Return [X, Y] of the center of cell containing provided text 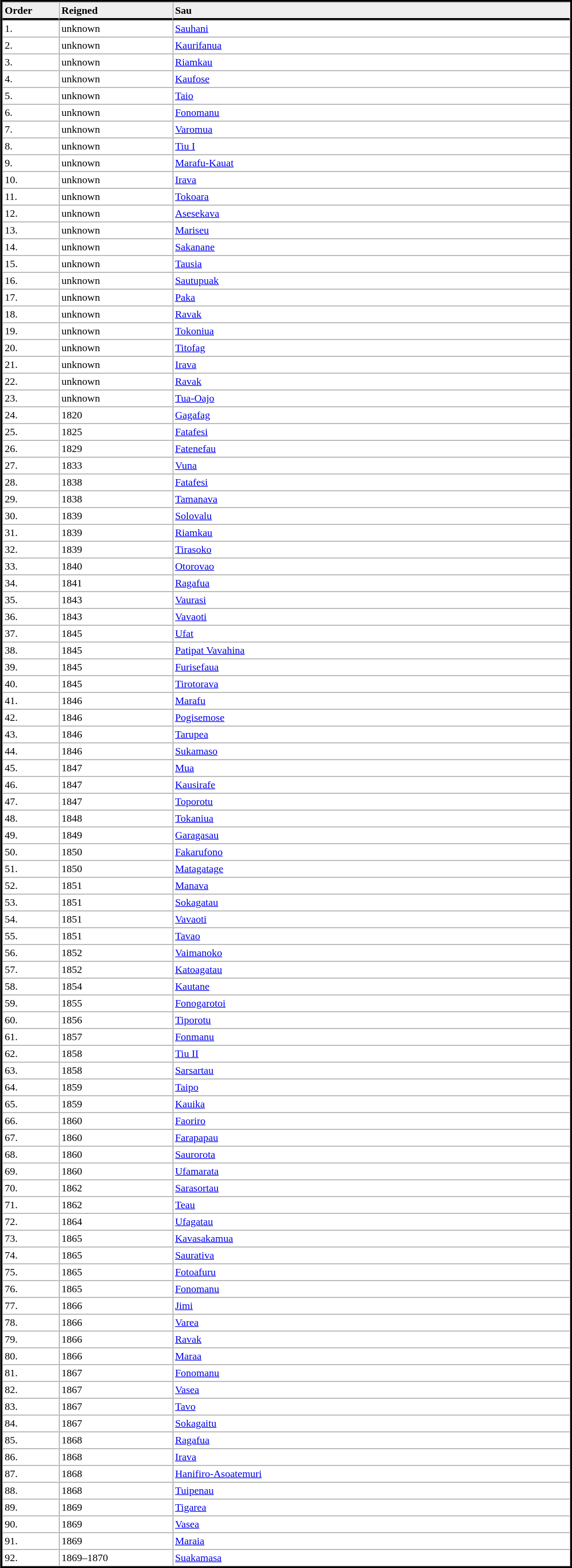
Taio [371, 96]
3. [31, 62]
1855 [116, 1003]
30. [31, 516]
Sauhani [371, 28]
21. [31, 365]
Saurativa [371, 1256]
Sokagatau [371, 902]
Hanifiro-Asoatemuri [371, 1474]
17. [31, 297]
Sukamaso [371, 751]
Tamanava [371, 499]
Fatenefau [371, 449]
5. [31, 96]
Matagatage [371, 869]
Varea [371, 1323]
Mua [371, 768]
57. [31, 969]
1833 [116, 465]
31. [31, 533]
Manava [371, 886]
18. [31, 315]
55. [31, 936]
Otorovao [371, 566]
Reigned [116, 11]
Maraa [371, 1356]
Tiu I [371, 147]
59. [31, 1003]
46. [31, 785]
Kauika [371, 1104]
87. [31, 1474]
Solovalu [371, 516]
Ufamarata [371, 1171]
Marafu-Kauat [371, 163]
Titofag [371, 348]
35. [31, 600]
13. [31, 230]
19. [31, 331]
Kautane [371, 987]
1848 [116, 819]
Kaufose [371, 79]
1864 [116, 1222]
1869–1870 [116, 1558]
Tiu II [371, 1054]
79. [31, 1339]
8. [31, 147]
Tigarea [371, 1507]
26. [31, 449]
34. [31, 583]
53. [31, 902]
44. [31, 751]
66. [31, 1121]
73. [31, 1238]
47. [31, 801]
90. [31, 1524]
60. [31, 1020]
Tirotorava [371, 684]
80. [31, 1356]
Furisefaua [371, 667]
63. [31, 1070]
Mariseu [371, 230]
91. [31, 1541]
Sarasortau [371, 1188]
27. [31, 465]
1825 [116, 432]
1857 [116, 1037]
Kausirafe [371, 785]
Toporotu [371, 801]
Tirasoko [371, 550]
Tokoara [371, 196]
7. [31, 129]
11. [31, 196]
1856 [116, 1020]
Teau [371, 1205]
54. [31, 920]
32. [31, 550]
Vaimanoko [371, 953]
Saurorota [371, 1155]
Sokagaitu [371, 1424]
Sakanane [371, 247]
50. [31, 852]
72. [31, 1222]
64. [31, 1088]
Tuipenau [371, 1491]
52. [31, 886]
Tua-Oajo [371, 398]
56. [31, 953]
42. [31, 718]
Suakamasa [371, 1558]
89. [31, 1507]
51. [31, 869]
24. [31, 415]
82. [31, 1390]
69. [31, 1171]
Fonmanu [371, 1037]
48. [31, 819]
76. [31, 1289]
Tokoniua [371, 331]
1841 [116, 583]
Garagasau [371, 835]
45. [31, 768]
85. [31, 1440]
20. [31, 348]
Sau [371, 11]
Jimi [371, 1306]
74. [31, 1256]
Tausia [371, 264]
Ufat [371, 633]
41. [31, 701]
Tokaniua [371, 819]
Paka [371, 297]
Tiporotu [371, 1020]
Faoriro [371, 1121]
16. [31, 281]
Fakarufono [371, 852]
70. [31, 1188]
68. [31, 1155]
10. [31, 180]
Kaurifanua [371, 46]
23. [31, 398]
71. [31, 1205]
Ufagatau [371, 1222]
92. [31, 1558]
1. [31, 28]
1854 [116, 987]
Sautupuak [371, 281]
15. [31, 264]
29. [31, 499]
1829 [116, 449]
Varomua [371, 129]
25. [31, 432]
33. [31, 566]
Maraia [371, 1541]
37. [31, 633]
86. [31, 1457]
78. [31, 1323]
Order [31, 11]
Tarupea [371, 734]
75. [31, 1272]
84. [31, 1424]
40. [31, 684]
Vaurasi [371, 600]
1849 [116, 835]
2. [31, 46]
81. [31, 1373]
Patipat Vavahina [371, 651]
38. [31, 651]
62. [31, 1054]
Farapapau [371, 1138]
28. [31, 483]
39. [31, 667]
22. [31, 382]
Kavasakamua [371, 1238]
Tavo [371, 1406]
Fotoafuru [371, 1272]
14. [31, 247]
58. [31, 987]
Fonogarotoi [371, 1003]
65. [31, 1104]
67. [31, 1138]
9. [31, 163]
Asesekava [371, 214]
1840 [116, 566]
61. [31, 1037]
Pogisemose [371, 718]
49. [31, 835]
Katoagatau [371, 969]
Sarsartau [371, 1070]
Marafu [371, 701]
77. [31, 1306]
1820 [116, 415]
Gagafag [371, 415]
6. [31, 113]
Taipo [371, 1088]
Vuna [371, 465]
43. [31, 734]
36. [31, 617]
4. [31, 79]
Tavao [371, 936]
88. [31, 1491]
12. [31, 214]
83. [31, 1406]
